Locate the cell with the specified text and output its (X, Y) center coordinate. 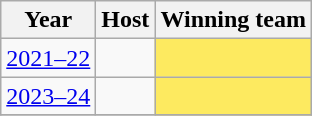
2021–22 (48, 58)
Winning team (234, 20)
Year (48, 20)
2023–24 (48, 96)
Host (126, 20)
